Find where the given text appears and provide that cell's center as (X, Y) coordinate. 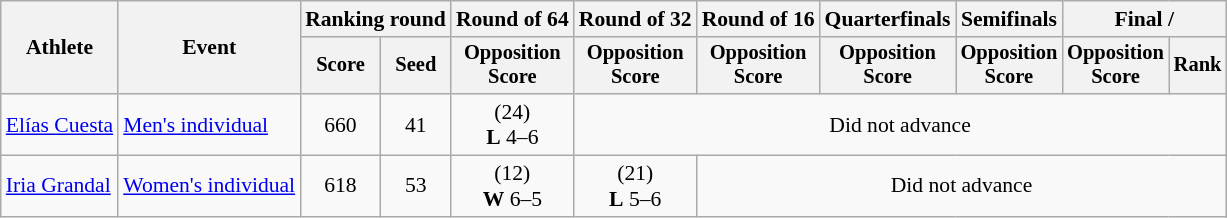
Final / (1144, 19)
Semifinals (1010, 19)
Men's individual (209, 124)
Women's individual (209, 186)
53 (416, 186)
Athlete (60, 48)
41 (416, 124)
Event (209, 48)
Quarterfinals (888, 19)
618 (340, 186)
Round of 64 (512, 19)
Score (340, 66)
Elías Cuesta (60, 124)
Round of 32 (636, 19)
Ranking round (376, 19)
Seed (416, 66)
Round of 16 (758, 19)
(21)L 5–6 (636, 186)
Rank (1198, 66)
660 (340, 124)
(24)L 4–6 (512, 124)
(12)W 6–5 (512, 186)
Iria Grandal (60, 186)
